Identify which cell holds the provided text, then report its (X, Y) central coordinate. 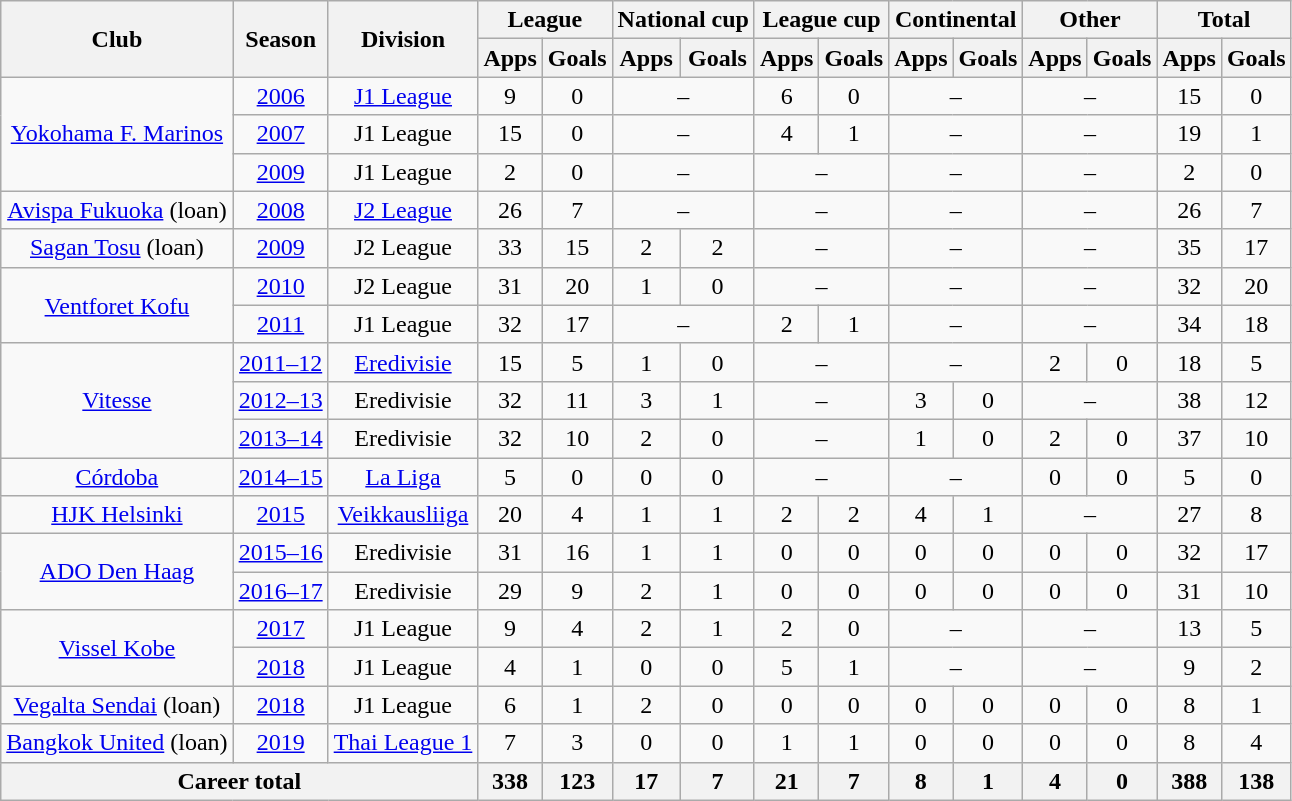
2017 (280, 629)
2006 (280, 96)
2011 (280, 324)
Veikkausliiga (403, 515)
Club (117, 39)
Córdoba (117, 477)
Division (403, 39)
11 (577, 400)
13 (1189, 629)
338 (510, 781)
12 (1256, 400)
2008 (280, 210)
Vitesse (117, 400)
19 (1189, 134)
2012–13 (280, 400)
ADO Den Haag (117, 572)
37 (1189, 438)
29 (510, 591)
34 (1189, 324)
2011–12 (280, 362)
Sagan Tosu (loan) (117, 248)
16 (577, 553)
Ventforet Kofu (117, 305)
Yokohama F. Marinos (117, 134)
21 (786, 781)
2015–16 (280, 553)
2014–15 (280, 477)
Bangkok United (loan) (117, 743)
2010 (280, 286)
National cup (683, 20)
Thai League 1 (403, 743)
Total (1224, 20)
Vissel Kobe (117, 648)
Vegalta Sendai (loan) (117, 705)
2019 (280, 743)
388 (1189, 781)
Avispa Fukuoka (loan) (117, 210)
27 (1189, 515)
Continental (956, 20)
HJK Helsinki (117, 515)
123 (577, 781)
2013–14 (280, 438)
38 (1189, 400)
Season (280, 39)
2015 (280, 515)
138 (1256, 781)
Other (1090, 20)
League (545, 20)
2016–17 (280, 591)
La Liga (403, 477)
35 (1189, 248)
Career total (240, 781)
33 (510, 248)
2007 (280, 134)
League cup (821, 20)
